Return [x, y] of the center of cell containing provided text 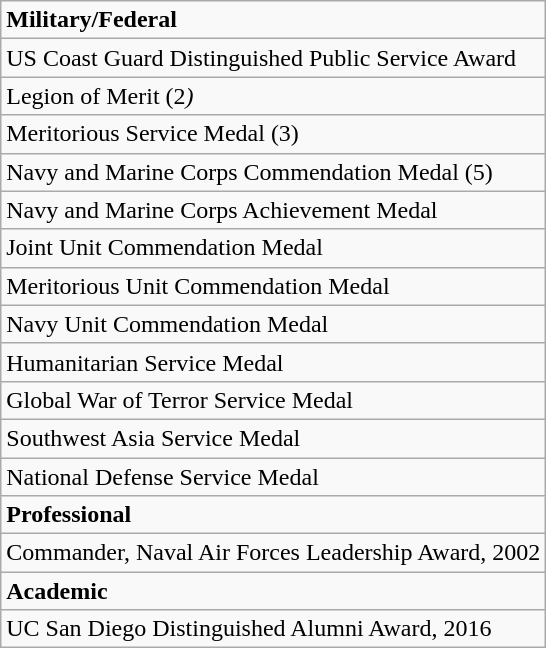
Joint Unit Commendation Medal [274, 248]
Military/Federal [274, 20]
Navy Unit Commendation Medal [274, 324]
Navy and Marine Corps Commendation Medal (5) [274, 172]
Southwest Asia Service Medal [274, 438]
National Defense Service Medal [274, 477]
Commander, Naval Air Forces Leadership Award, 2002 [274, 553]
Meritorious Service Medal (3) [274, 134]
Professional [274, 515]
Academic [274, 591]
US Coast Guard Distinguished Public Service Award [274, 58]
Humanitarian Service Medal [274, 362]
Navy and Marine Corps Achievement Medal [274, 210]
Meritorious Unit Commendation Medal [274, 286]
Global War of Terror Service Medal [274, 400]
Legion of Merit (2) [274, 96]
UC San Diego Distinguished Alumni Award, 2016 [274, 629]
